Pinpoint the cell where the given text exists, returning its (x, y) midpoint coordinate. 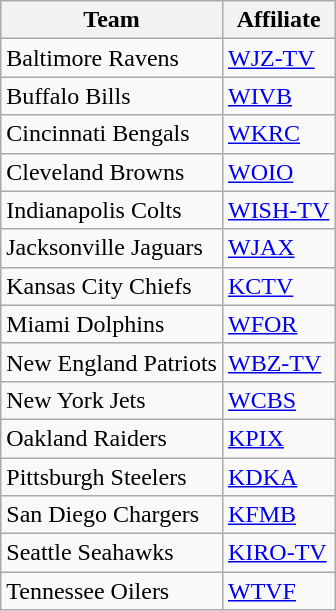
Oakland Raiders (112, 438)
WJZ-TV (278, 58)
Baltimore Ravens (112, 58)
Cleveland Browns (112, 172)
Affiliate (278, 20)
Jacksonville Jaguars (112, 248)
KPIX (278, 438)
Buffalo Bills (112, 96)
WKRC (278, 134)
Pittsburgh Steelers (112, 477)
San Diego Chargers (112, 515)
Indianapolis Colts (112, 210)
New England Patriots (112, 362)
KDKA (278, 477)
KCTV (278, 286)
WTVF (278, 591)
Miami Dolphins (112, 324)
KIRO-TV (278, 553)
WOIO (278, 172)
Seattle Seahawks (112, 553)
Team (112, 20)
Kansas City Chiefs (112, 286)
Cincinnati Bengals (112, 134)
WJAX (278, 248)
WBZ-TV (278, 362)
New York Jets (112, 400)
WCBS (278, 400)
WFOR (278, 324)
Tennessee Oilers (112, 591)
WISH-TV (278, 210)
KFMB (278, 515)
WIVB (278, 96)
